Locate the cell with the specified text and output its (x, y) center coordinate. 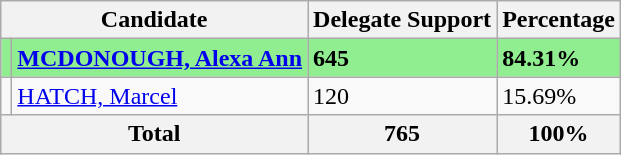
645 (402, 58)
84.31% (559, 58)
MCDONOUGH, Alexa Ann (160, 58)
15.69% (559, 96)
100% (559, 134)
Percentage (559, 20)
HATCH, Marcel (160, 96)
Candidate (154, 20)
765 (402, 134)
120 (402, 96)
Total (154, 134)
Delegate Support (402, 20)
